Pinpoint the cell where the given text exists, returning its (x, y) midpoint coordinate. 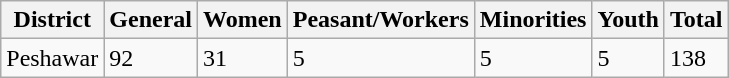
General (151, 20)
Total (696, 20)
138 (696, 58)
Youth (628, 20)
Women (242, 20)
District (52, 20)
92 (151, 58)
Peasant/Workers (380, 20)
Peshawar (52, 58)
Minorities (533, 20)
31 (242, 58)
